For the text-containing cell, return its midpoint in (x, y) coordinate format. 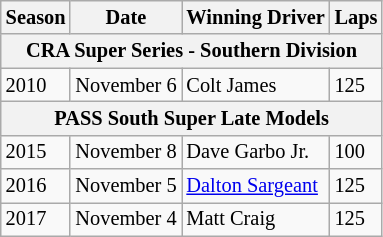
100 (356, 152)
2010 (36, 85)
Date (126, 17)
November 8 (126, 152)
November 6 (126, 85)
Winning Driver (256, 17)
2016 (36, 186)
CRA Super Series - Southern Division (192, 51)
PASS South Super Late Models (192, 118)
November 5 (126, 186)
2015 (36, 152)
Dalton Sargeant (256, 186)
November 4 (126, 219)
2017 (36, 219)
Dave Garbo Jr. (256, 152)
Colt James (256, 85)
Season (36, 17)
Matt Craig (256, 219)
Laps (356, 17)
